For the text-containing cell, return its midpoint in [X, Y] coordinate format. 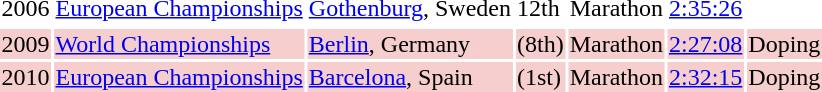
Barcelona, Spain [410, 77]
2:32:15 [705, 77]
World Championships [179, 44]
European Championships [179, 77]
Berlin, Germany [410, 44]
(8th) [541, 44]
2009 [26, 44]
(1st) [541, 77]
2:27:08 [705, 44]
2010 [26, 77]
